Extract the [X, Y] coordinate from the center of the cell holding the provided text.  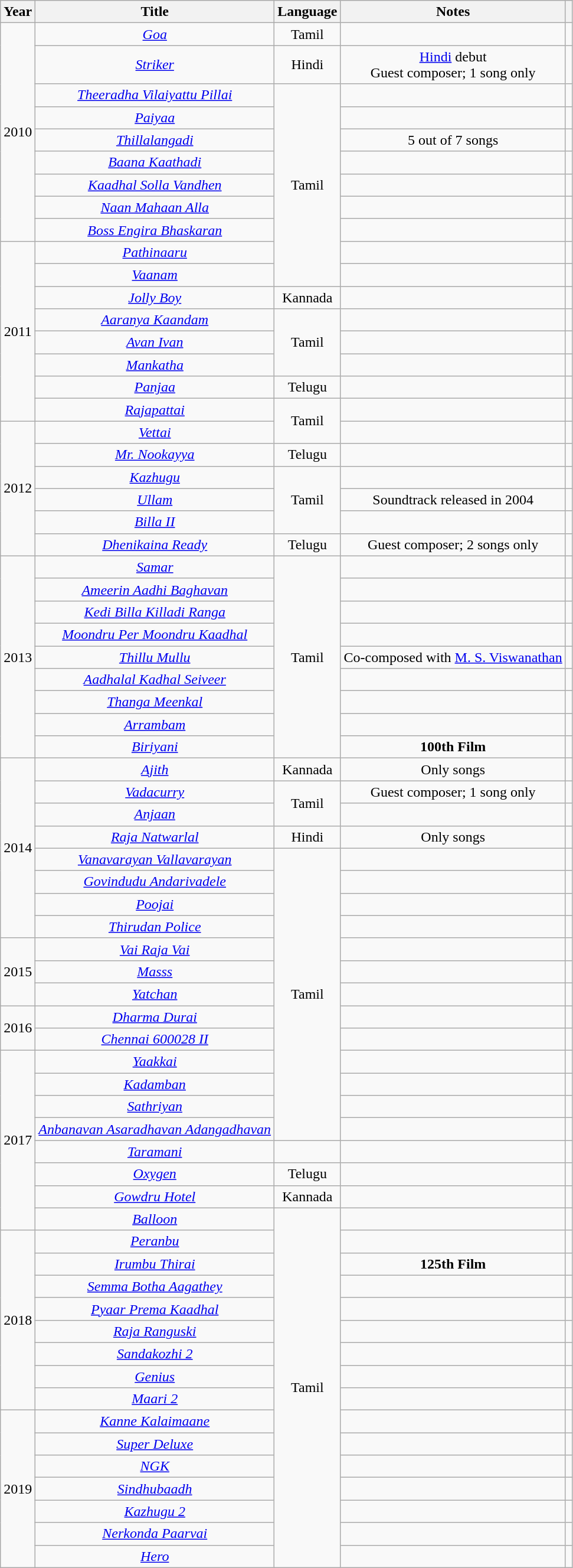
Irumbu Thirai [155, 1264]
Aaranya Kaandam [155, 320]
Dhenikaina Ready [155, 545]
Super Deluxe [155, 1444]
2013 [18, 657]
Pathinaaru [155, 252]
Baana Kaathadi [155, 162]
Hindi debutGuest composer; 1 song only [453, 65]
2014 [18, 848]
Sindhubaadh [155, 1489]
Thanga Meenkal [155, 702]
Anjaan [155, 814]
Moondru Per Moondru Kaadhal [155, 634]
Gowdru Hotel [155, 1197]
Year [18, 12]
Kazhugu [155, 477]
Balloon [155, 1219]
Guest composer; 1 song only [453, 792]
Yaakkai [155, 1062]
Oxygen [155, 1174]
5 out of 7 songs [453, 140]
Peranbu [155, 1241]
Semma Botha Aagathey [155, 1286]
Vanavarayan Vallavarayan [155, 859]
Striker [155, 65]
2011 [18, 331]
Ameerin Aadhi Baghavan [155, 589]
Boss Engira Bhaskaran [155, 230]
Sathriyan [155, 1107]
125th Film [453, 1264]
Soundtrack released in 2004 [453, 500]
Kadamban [155, 1084]
Vai Raja Vai [155, 949]
Raja Natwarlal [155, 837]
Rajapattai [155, 410]
Maari 2 [155, 1399]
Yatchan [155, 994]
Title [155, 12]
NGK [155, 1466]
Thillu Mullu [155, 657]
Co-composed with M. S. Viswanathan [453, 657]
2017 [18, 1140]
Dharma Durai [155, 1016]
Thirudan Police [155, 927]
Vettai [155, 432]
100th Film [453, 747]
Jolly Boy [155, 297]
Ajith [155, 770]
Govindudu Andarivadele [155, 882]
Taramani [155, 1152]
Sandakozhi 2 [155, 1354]
Avan Ivan [155, 343]
Notes [453, 12]
Arrambam [155, 725]
Naan Mahaan Alla [155, 207]
Kazhugu 2 [155, 1511]
Nerkonda Paarvai [155, 1534]
2016 [18, 1028]
Kedi Billa Killadi Ranga [155, 612]
Masss [155, 972]
Biriyani [155, 747]
2010 [18, 132]
Samar [155, 567]
Aadhalal Kadhal Seiveer [155, 680]
Genius [155, 1377]
2015 [18, 972]
Language [307, 12]
Mr. Nookayya [155, 455]
Anbanavan Asaradhavan Adangadhavan [155, 1129]
Pyaar Prema Kaadhal [155, 1309]
Hero [155, 1556]
Guest composer; 2 songs only [453, 545]
Paiyaa [155, 118]
Chennai 600028 II [155, 1039]
Vaanam [155, 275]
Vadacurry [155, 792]
2018 [18, 1320]
Raja Ranguski [155, 1331]
Billa II [155, 522]
Thillalangadi [155, 140]
Mankatha [155, 365]
Panjaa [155, 387]
2012 [18, 488]
Ullam [155, 500]
Poojai [155, 904]
Kaadhal Solla Vandhen [155, 185]
Goa [155, 34]
2019 [18, 1489]
Kanne Kalaimaane [155, 1422]
Theeradha Vilaiyattu Pillai [155, 95]
